Detect which cell encompasses the target text, then output its [X, Y] center coordinate. 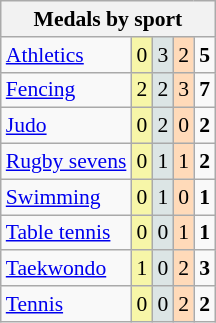
Table tennis [66, 233]
Athletics [66, 55]
Taekwondo [66, 269]
Fencing [66, 90]
5 [204, 55]
7 [204, 90]
Medals by sport [108, 19]
Tennis [66, 304]
Rugby sevens [66, 162]
Swimming [66, 197]
Judo [66, 126]
